Extract the [x, y] coordinate from the center of the cell holding the provided text.  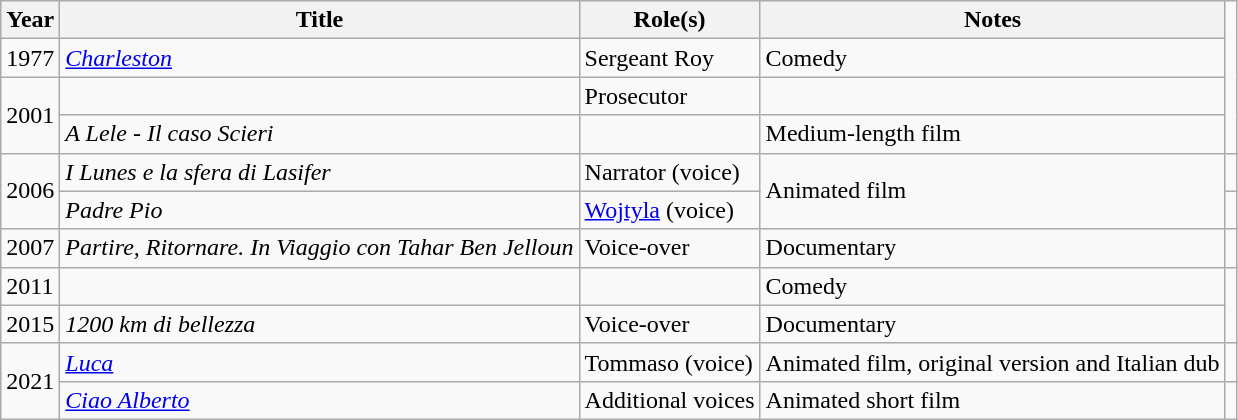
2011 [30, 286]
2021 [30, 381]
1977 [30, 58]
Additional voices [670, 400]
Notes [992, 20]
A Lele - Il caso Scieri [320, 134]
Luca [320, 362]
Wojtyla (voice) [670, 210]
2015 [30, 324]
Role(s) [670, 20]
Animated short film [992, 400]
Sergeant Roy [670, 58]
Ciao Alberto [320, 400]
Charleston [320, 58]
2006 [30, 191]
2001 [30, 115]
Animated film [992, 191]
2007 [30, 248]
Prosecutor [670, 96]
Medium-length film [992, 134]
Animated film, original version and Italian dub [992, 362]
Partire, Ritornare. In Viaggio con Tahar Ben Jelloun [320, 248]
Title [320, 20]
Tommaso (voice) [670, 362]
Padre Pio [320, 210]
Year [30, 20]
I Lunes e la sfera di Lasifer [320, 172]
Narrator (voice) [670, 172]
1200 km di bellezza [320, 324]
